From the cell containing the given text, extract its center point as (x, y) coordinate. 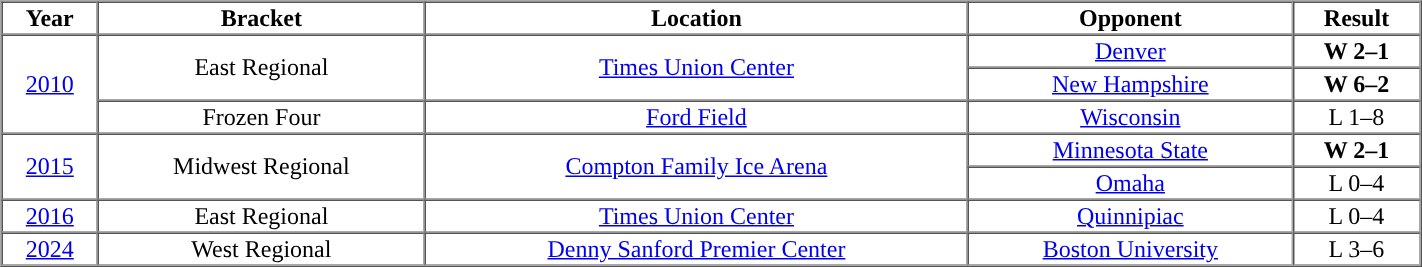
Omaha (1130, 182)
Boston University (1130, 248)
W 6–2 (1356, 84)
Frozen Four (262, 116)
Ford Field (696, 116)
Denver (1130, 50)
New Hampshire (1130, 84)
2016 (50, 216)
Denny Sanford Premier Center (696, 248)
2015 (50, 167)
L 1–8 (1356, 116)
Compton Family Ice Arena (696, 167)
Opponent (1130, 18)
Minnesota State (1130, 150)
Bracket (262, 18)
L 3–6 (1356, 248)
Quinnipiac (1130, 216)
2024 (50, 248)
Year (50, 18)
Location (696, 18)
2010 (50, 84)
Wisconsin (1130, 116)
West Regional (262, 248)
Result (1356, 18)
Midwest Regional (262, 167)
